Provide the [x, y] coordinate of the cell's center where the given text is located.  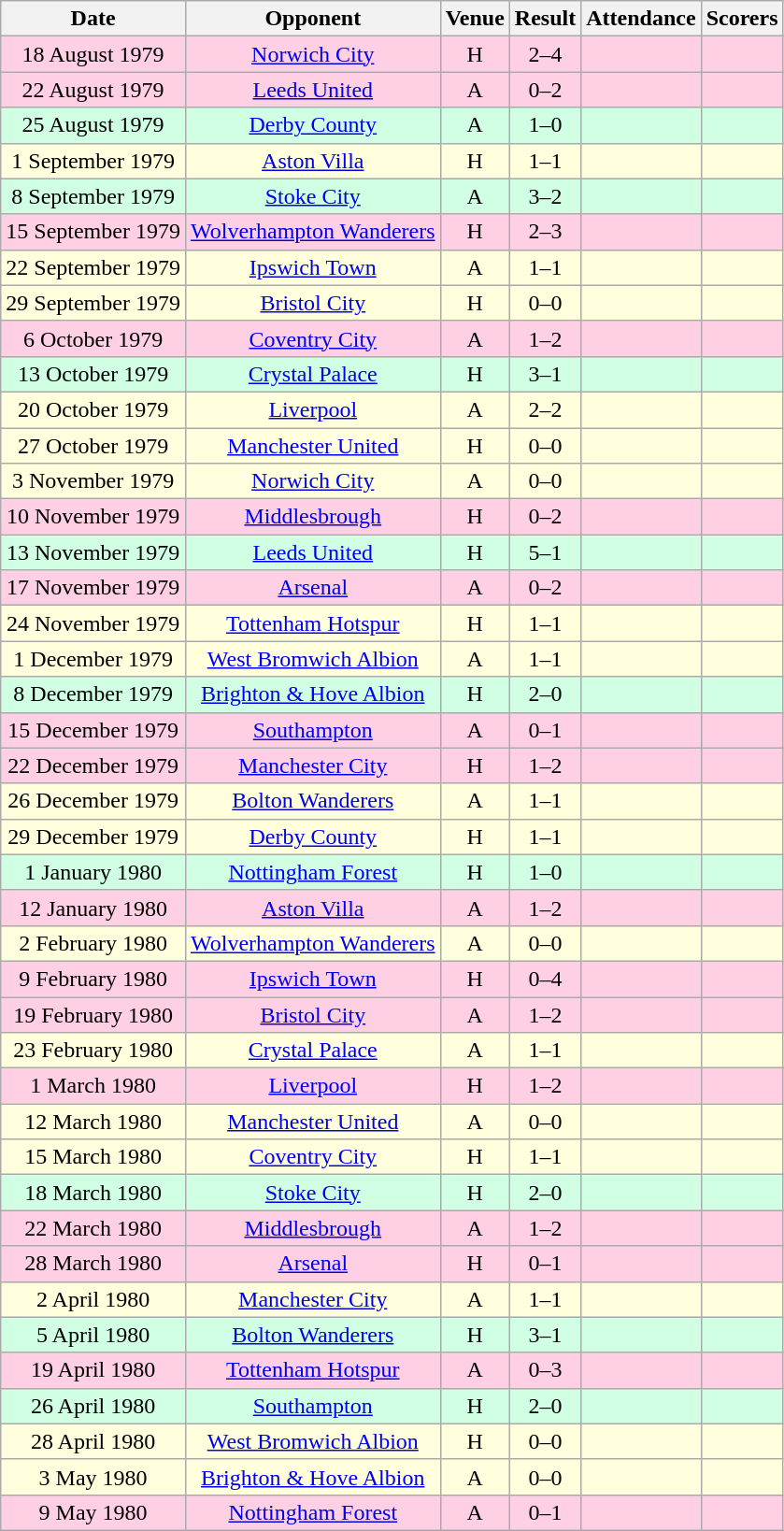
Opponent [312, 19]
15 September 1979 [93, 232]
2–4 [545, 54]
18 August 1979 [93, 54]
9 May 1980 [93, 1512]
5 April 1980 [93, 1335]
15 March 1980 [93, 1157]
13 November 1979 [93, 552]
18 March 1980 [93, 1193]
28 April 1980 [93, 1441]
23 February 1980 [93, 1051]
Result [545, 19]
22 December 1979 [93, 765]
0–4 [545, 979]
19 February 1980 [93, 1014]
25 August 1979 [93, 125]
10 November 1979 [93, 517]
22 March 1980 [93, 1228]
26 December 1979 [93, 801]
2 April 1980 [93, 1299]
5–1 [545, 552]
2–2 [545, 409]
15 December 1979 [93, 730]
2 February 1980 [93, 943]
Scorers [742, 19]
2–3 [545, 232]
0–3 [545, 1370]
12 January 1980 [93, 908]
27 October 1979 [93, 446]
3 November 1979 [93, 481]
1 March 1980 [93, 1086]
1 September 1979 [93, 161]
12 March 1980 [93, 1122]
17 November 1979 [93, 588]
8 September 1979 [93, 196]
22 September 1979 [93, 267]
1 December 1979 [93, 659]
6 October 1979 [93, 338]
3 May 1980 [93, 1477]
20 October 1979 [93, 409]
24 November 1979 [93, 623]
9 February 1980 [93, 979]
22 August 1979 [93, 90]
29 December 1979 [93, 837]
Attendance [641, 19]
Venue [475, 19]
13 October 1979 [93, 374]
28 March 1980 [93, 1264]
3–2 [545, 196]
Date [93, 19]
19 April 1980 [93, 1370]
8 December 1979 [93, 694]
26 April 1980 [93, 1406]
29 September 1979 [93, 303]
1 January 1980 [93, 872]
